Identify which cell holds the provided text, then report its [X, Y] central coordinate. 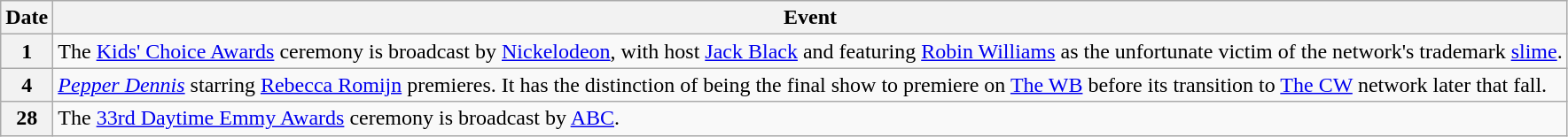
Event [810, 18]
4 [27, 85]
The 33rd Daytime Emmy Awards ceremony is broadcast by ABC. [810, 118]
1 [27, 51]
Date [27, 18]
28 [27, 118]
